Determine the [x, y] coordinate at the center of the cell enclosing the given text.  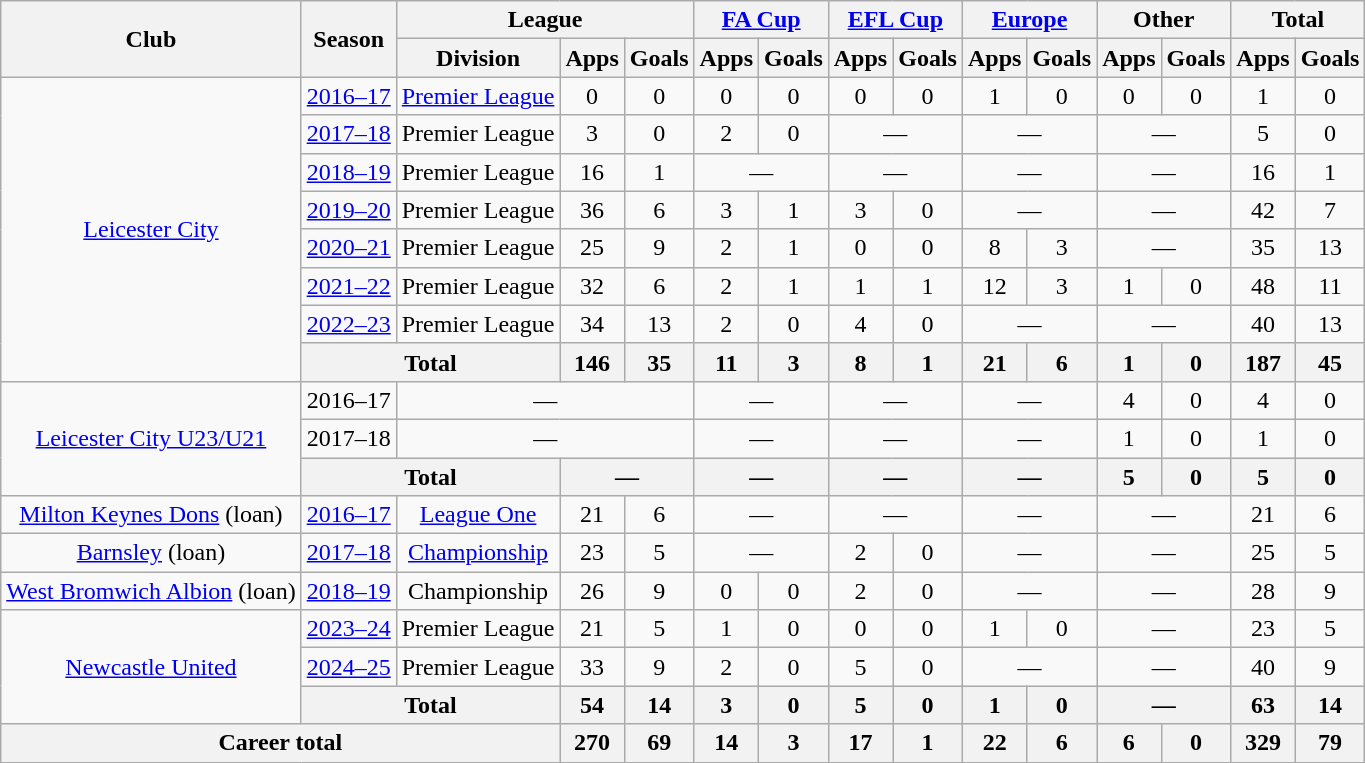
Career total [280, 743]
Leicester City U23/U21 [151, 438]
Season [348, 39]
2021–22 [348, 286]
48 [1263, 286]
17 [860, 743]
329 [1263, 743]
FA Cup [761, 20]
63 [1263, 705]
Club [151, 39]
45 [1330, 362]
League [545, 20]
Newcastle United [151, 667]
2024–25 [348, 667]
2020–21 [348, 248]
12 [994, 286]
Barnsley (loan) [151, 553]
League One [478, 515]
36 [592, 210]
Division [478, 58]
2023–24 [348, 629]
26 [592, 591]
79 [1330, 743]
54 [592, 705]
146 [592, 362]
2022–23 [348, 324]
34 [592, 324]
270 [592, 743]
EFL Cup [895, 20]
187 [1263, 362]
Europe [1029, 20]
Other [1164, 20]
Milton Keynes Dons (loan) [151, 515]
7 [1330, 210]
2019–20 [348, 210]
42 [1263, 210]
33 [592, 667]
32 [592, 286]
28 [1263, 591]
Leicester City [151, 229]
West Bromwich Albion (loan) [151, 591]
69 [659, 743]
22 [994, 743]
